Search for the cell housing the specified text and yield its [x, y] center coordinate. 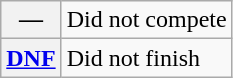
DNF [31, 58]
— [31, 20]
Did not finish [146, 58]
Did not compete [146, 20]
